Return the (X, Y) coordinate for the center point of the cell that contains the specified text.  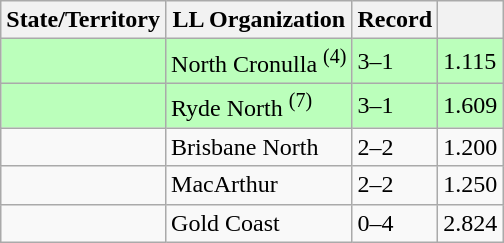
0–4 (395, 223)
LL Organization (259, 20)
Brisbane North (259, 147)
North Cronulla (4) (259, 62)
State/Territory (84, 20)
1.200 (470, 147)
2.824 (470, 223)
Record (395, 20)
Ryde North (7) (259, 106)
1.609 (470, 106)
Gold Coast (259, 223)
1.250 (470, 185)
1.115 (470, 62)
MacArthur (259, 185)
